Identify which cell holds the provided text, then report its [x, y] central coordinate. 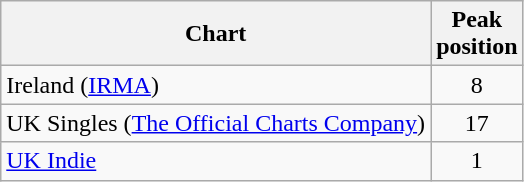
UK Singles (The Official Charts Company) [216, 123]
Ireland (IRMA) [216, 85]
Chart [216, 34]
UK Indie [216, 161]
Peakposition [477, 34]
17 [477, 123]
8 [477, 85]
1 [477, 161]
